Detect which cell encompasses the target text, then output its [X, Y] center coordinate. 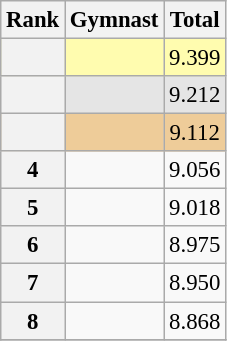
4 [33, 170]
9.212 [195, 95]
Rank [33, 20]
9.018 [195, 208]
9.399 [195, 58]
Total [195, 20]
9.112 [195, 133]
8.868 [195, 321]
9.056 [195, 170]
5 [33, 208]
6 [33, 245]
8.950 [195, 283]
7 [33, 283]
8.975 [195, 245]
8 [33, 321]
Gymnast [114, 20]
